Find where the given text appears and provide that cell's center as [X, Y] coordinate. 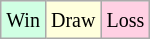
Loss [126, 20]
Win [24, 20]
Draw [72, 20]
